Output the [x, y] coordinate of the center of the cell containing the given text.  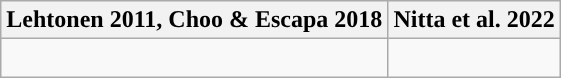
Lehtonen 2011, Choo & Escapa 2018 [194, 20]
Nitta et al. 2022 [474, 20]
